Find where the given text appears and provide that cell's center as (X, Y) coordinate. 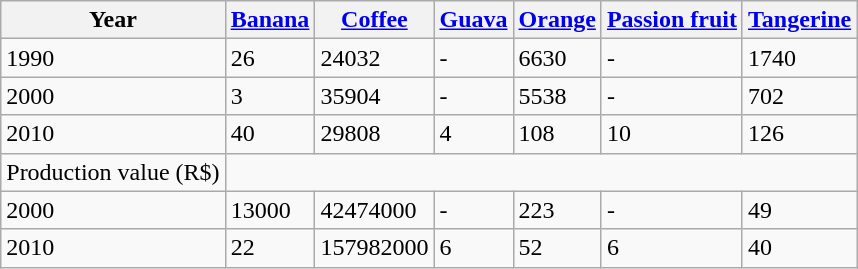
29808 (374, 134)
3 (270, 96)
35904 (374, 96)
52 (557, 248)
4 (474, 134)
5538 (557, 96)
1990 (113, 58)
126 (799, 134)
24032 (374, 58)
157982000 (374, 248)
108 (557, 134)
Banana (270, 20)
Passion fruit (672, 20)
Orange (557, 20)
1740 (799, 58)
Year (113, 20)
13000 (270, 210)
10 (672, 134)
6630 (557, 58)
223 (557, 210)
26 (270, 58)
Coffee (374, 20)
42474000 (374, 210)
49 (799, 210)
Tangerine (799, 20)
Production value (R$) (113, 172)
702 (799, 96)
22 (270, 248)
Guava (474, 20)
